For the text-containing cell, return its midpoint in (X, Y) coordinate format. 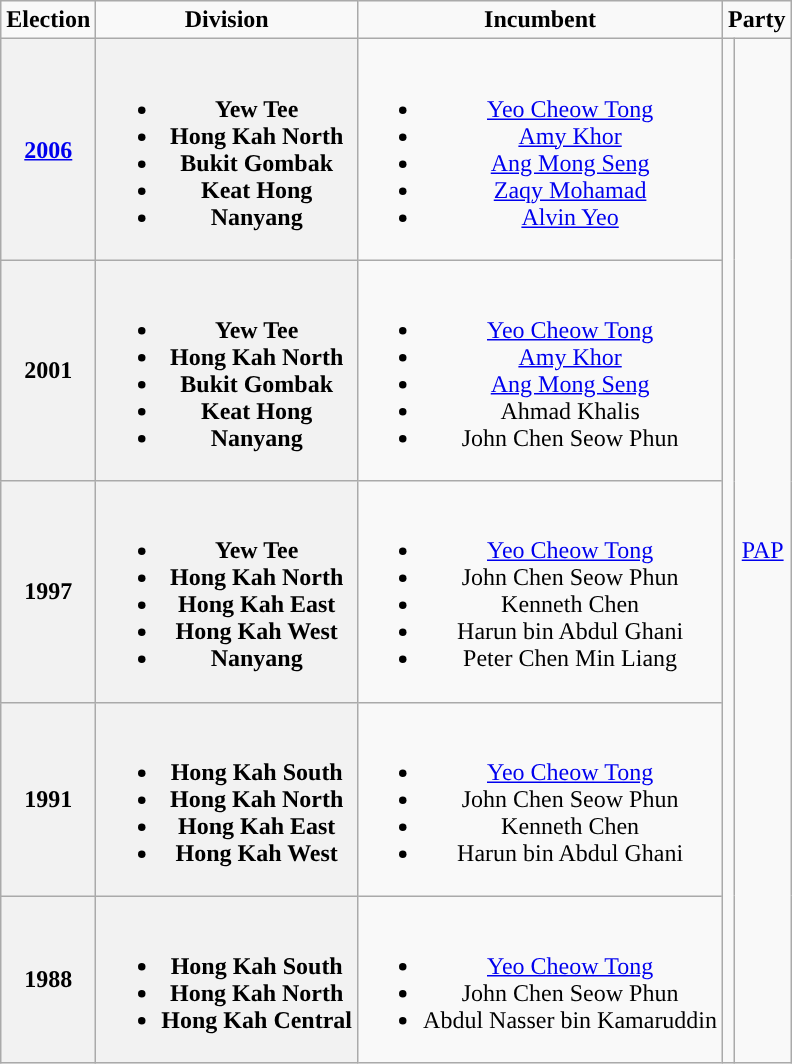
2001 (48, 370)
PAP (762, 551)
Yeo Cheow TongJohn Chen Seow PhunKenneth ChenHarun bin Abdul GhaniPeter Chen Min Liang (540, 592)
1991 (48, 799)
Yeo Cheow TongAmy KhorAng Mong SengZaqy MohamadAlvin Yeo (540, 150)
1997 (48, 592)
Hong Kah SouthHong Kah NorthHong Kah EastHong Kah West (227, 799)
Division (227, 20)
2006 (48, 150)
Yew TeeHong Kah NorthHong Kah EastHong Kah WestNanyang (227, 592)
Yeo Cheow TongJohn Chen Seow PhunAbdul Nasser bin Kamaruddin (540, 980)
Yeo Cheow TongAmy KhorAng Mong SengAhmad KhalisJohn Chen Seow Phun (540, 370)
Hong Kah SouthHong Kah NorthHong Kah Central (227, 980)
Yeo Cheow TongJohn Chen Seow PhunKenneth ChenHarun bin Abdul Ghani (540, 799)
Party (757, 20)
Election (48, 20)
Incumbent (540, 20)
1988 (48, 980)
